Determine the [x, y] coordinate at the center of the cell enclosing the given text.  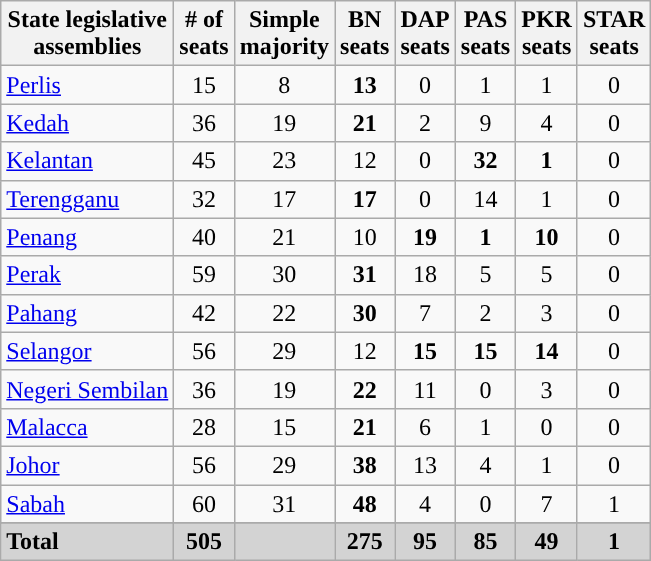
49 [547, 542]
38 [365, 465]
Kedah [88, 123]
23 [284, 161]
275 [365, 542]
Malacca [88, 427]
Perak [88, 275]
Penang [88, 237]
8 [284, 85]
State legislativeassemblies [88, 34]
11 [425, 389]
PKRseats [547, 34]
Negeri Sembilan [88, 389]
95 [425, 542]
BNseats [365, 34]
Terengganu [88, 199]
# ofseats [204, 34]
40 [204, 237]
505 [204, 542]
Perlis [88, 85]
59 [204, 275]
Pahang [88, 313]
Total [88, 542]
Selangor [88, 351]
18 [425, 275]
Simplemajority [284, 34]
PASseats [485, 34]
6 [425, 427]
Sabah [88, 503]
DAPseats [425, 34]
28 [204, 427]
Johor [88, 465]
STARseats [614, 34]
60 [204, 503]
85 [485, 542]
Kelantan [88, 161]
9 [485, 123]
48 [365, 503]
42 [204, 313]
45 [204, 161]
